Search for the cell housing the specified text and yield its [X, Y] center coordinate. 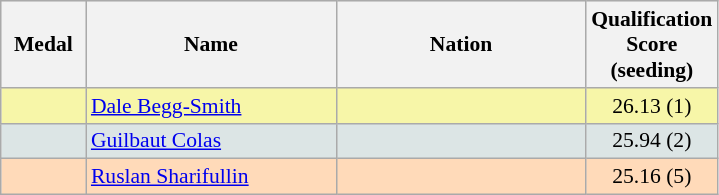
Dale Begg-Smith [211, 106]
Ruslan Sharifullin [211, 177]
Medal [44, 44]
25.94 (2) [652, 141]
Qualification Score (seeding) [652, 44]
25.16 (5) [652, 177]
Guilbaut Colas [211, 141]
Name [211, 44]
26.13 (1) [652, 106]
Nation [461, 44]
